Extract the (x, y) coordinate from the center of the cell holding the provided text.  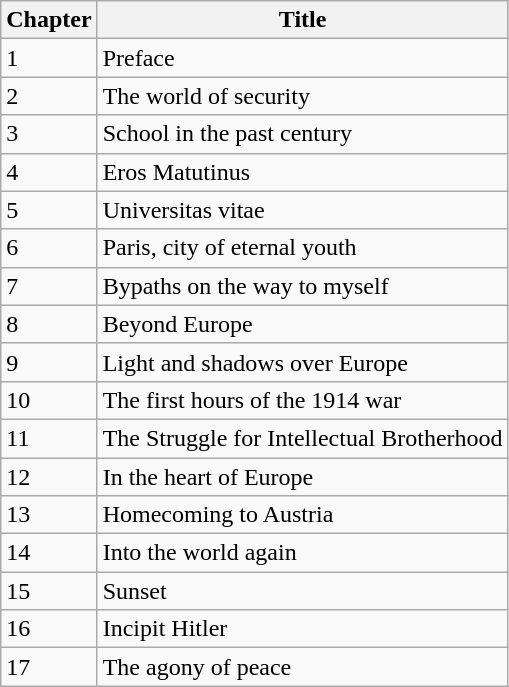
9 (49, 362)
The Struggle for Intellectual Brotherhood (302, 438)
17 (49, 667)
In the heart of Europe (302, 477)
16 (49, 629)
The agony of peace (302, 667)
15 (49, 591)
Eros Matutinus (302, 172)
Into the world again (302, 553)
3 (49, 134)
Homecoming to Austria (302, 515)
10 (49, 400)
Title (302, 20)
8 (49, 324)
Chapter (49, 20)
2 (49, 96)
School in the past century (302, 134)
5 (49, 210)
Sunset (302, 591)
1 (49, 58)
Light and shadows over Europe (302, 362)
Preface (302, 58)
Universitas vitae (302, 210)
Paris, city of eternal youth (302, 248)
Incipit Hitler (302, 629)
Bypaths on the way to myself (302, 286)
14 (49, 553)
6 (49, 248)
Beyond Europe (302, 324)
The world of security (302, 96)
11 (49, 438)
The first hours of the 1914 war (302, 400)
12 (49, 477)
7 (49, 286)
13 (49, 515)
4 (49, 172)
